Capture the cell that displays the provided text and extract its (x, y) central coordinate. 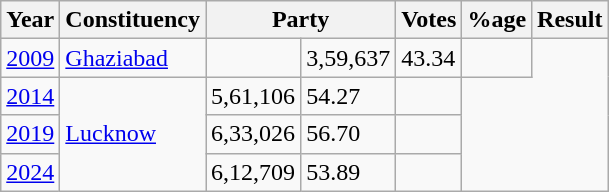
%age (497, 20)
43.34 (429, 58)
56.70 (348, 134)
6,33,026 (254, 134)
Constituency (133, 20)
Result (570, 20)
Year (30, 20)
6,12,709 (254, 172)
2014 (30, 96)
53.89 (348, 172)
3,59,637 (348, 58)
Votes (429, 20)
2009 (30, 58)
Lucknow (133, 134)
Ghaziabad (133, 58)
2019 (30, 134)
Party (301, 20)
2024 (30, 172)
5,61,106 (254, 96)
54.27 (348, 96)
